Find where the given text appears and provide that cell's center as [X, Y] coordinate. 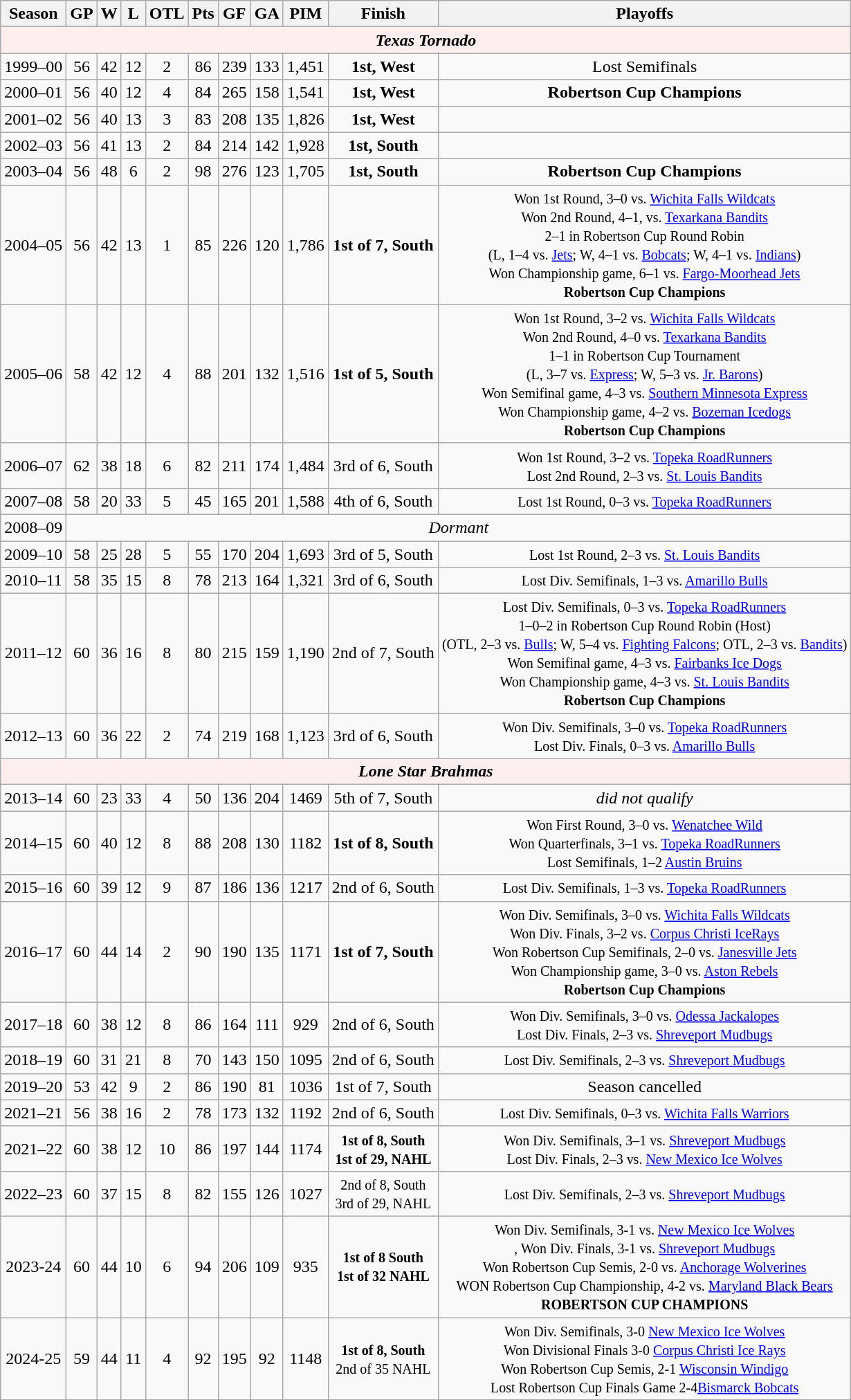
20 [109, 501]
1,928 [306, 145]
186 [234, 888]
1 [167, 245]
39 [109, 888]
2022–23 [33, 1193]
935 [306, 1266]
1469 [306, 798]
81 [267, 1087]
929 [306, 1024]
1027 [306, 1193]
2024-25 [33, 1359]
168 [267, 736]
2017–18 [33, 1024]
Dormant [459, 527]
2007–08 [33, 501]
Lone Star Brahmas [426, 772]
Won Div. Semifinals, 3–0 vs. Odessa JackalopesLost Div. Finals, 2–3 vs. Shreveport Mudbugs [645, 1024]
197 [234, 1149]
1999–00 [33, 66]
133 [267, 66]
Lost 1st Round, 2–3 vs. St. Louis Bandits [645, 554]
2010–11 [33, 581]
219 [234, 736]
142 [267, 145]
Season [33, 14]
1217 [306, 888]
1st of 8 South 1st of 32 NAHL [383, 1266]
2018–19 [33, 1060]
Lost Div. Semifinals, 1–3 vs. Amarillo Bulls [645, 581]
11 [133, 1359]
2006–07 [33, 465]
23 [109, 798]
5th of 7, South [383, 798]
1036 [306, 1087]
1st of 8, South [383, 843]
2011–12 [33, 653]
62 [82, 465]
2000–01 [33, 93]
Won First Round, 3–0 vs. Wenatchee WildWon Quarterfinals, 3–1 vs. Topeka RoadRunnersLost Semifinals, 1–2 Austin Bruins [645, 843]
41 [109, 145]
2015–16 [33, 888]
Won Div. Semifinals, 3–1 vs. Shreveport MudbugsLost Div. Finals, 2–3 vs. New Mexico Ice Wolves [645, 1149]
1,123 [306, 736]
150 [267, 1060]
1,321 [306, 581]
214 [234, 145]
25 [109, 554]
Lost 1st Round, 0–3 vs. Topeka RoadRunners [645, 501]
226 [234, 245]
85 [203, 245]
GA [267, 14]
195 [234, 1359]
37 [109, 1193]
35 [109, 581]
2023-24 [33, 1266]
OTL [167, 14]
18 [133, 465]
109 [267, 1266]
1,693 [306, 554]
Lost Div. Semifinals, 0–3 vs. Wichita Falls Warriors [645, 1113]
206 [234, 1266]
83 [203, 119]
1st of 8, South 2nd of 35 NAHL [383, 1359]
50 [203, 798]
2009–10 [33, 554]
1st of 8, South1st of 29, NAHL [383, 1149]
53 [82, 1087]
GF [234, 14]
2002–03 [33, 145]
144 [267, 1149]
Won 1st Round, 3–2 vs. Topeka RoadRunnersLost 2nd Round, 2–3 vs. St. Louis Bandits [645, 465]
14 [133, 952]
1,786 [306, 245]
276 [234, 172]
1171 [306, 952]
2013–14 [33, 798]
1,705 [306, 172]
1182 [306, 843]
W [109, 14]
1,451 [306, 66]
1,484 [306, 465]
Pts [203, 14]
165 [234, 501]
2nd of 7, South [383, 653]
59 [82, 1359]
98 [203, 172]
126 [267, 1193]
2021–21 [33, 1113]
213 [234, 581]
1,541 [306, 93]
2021–22 [33, 1149]
Lost Div. Semifinals, 1–3 vs. Topeka RoadRunners [645, 888]
GP [82, 14]
111 [267, 1024]
215 [234, 653]
1192 [306, 1113]
22 [133, 736]
1st of 5, South [383, 374]
159 [267, 653]
2014–15 [33, 843]
1174 [306, 1149]
2004–05 [33, 245]
1095 [306, 1060]
2008–09 [33, 527]
120 [267, 245]
4th of 6, South [383, 501]
170 [234, 554]
48 [109, 172]
Lost Semifinals [645, 66]
3 [167, 119]
130 [267, 843]
87 [203, 888]
1,190 [306, 653]
55 [203, 554]
Texas Tornado [426, 40]
Won Div. Semifinals, 3–0 vs. Topeka RoadRunnersLost Div. Finals, 0–3 vs. Amarillo Bulls [645, 736]
21 [133, 1060]
1,826 [306, 119]
2016–17 [33, 952]
158 [267, 93]
155 [234, 1193]
Season cancelled [645, 1087]
265 [234, 93]
143 [234, 1060]
70 [203, 1060]
45 [203, 501]
Finish [383, 14]
94 [203, 1266]
2001–02 [33, 119]
2019–20 [33, 1087]
174 [267, 465]
31 [109, 1060]
123 [267, 172]
239 [234, 66]
3rd of 5, South [383, 554]
2003–04 [33, 172]
211 [234, 465]
Playoffs [645, 14]
L [133, 14]
2005–06 [33, 374]
90 [203, 952]
PIM [306, 14]
80 [203, 653]
28 [133, 554]
1,588 [306, 501]
2nd of 8, South3rd of 29, NAHL [383, 1193]
173 [234, 1113]
2012–13 [33, 736]
74 [203, 736]
did not qualify [645, 798]
1,516 [306, 374]
1148 [306, 1359]
